Return [x, y] of the center of cell containing provided text 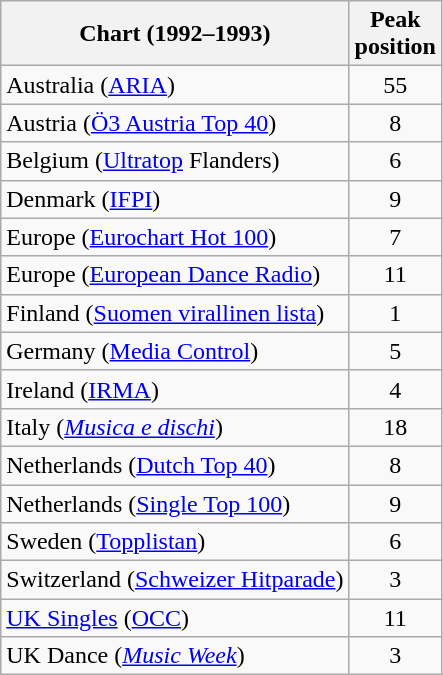
Switzerland (Schweizer Hitparade) [175, 580]
4 [395, 389]
Australia (ARIA) [175, 85]
Europe (Eurochart Hot 100) [175, 237]
Ireland (IRMA) [175, 389]
Peakposition [395, 34]
18 [395, 427]
Denmark (IFPI) [175, 199]
Germany (Media Control) [175, 351]
Italy (Musica e dischi) [175, 427]
Netherlands (Single Top 100) [175, 503]
5 [395, 351]
7 [395, 237]
Sweden (Topplistan) [175, 542]
UK Dance (Music Week) [175, 656]
UK Singles (OCC) [175, 618]
Belgium (Ultratop Flanders) [175, 161]
Finland (Suomen virallinen lista) [175, 313]
1 [395, 313]
Austria (Ö3 Austria Top 40) [175, 123]
Europe (European Dance Radio) [175, 275]
55 [395, 85]
Netherlands (Dutch Top 40) [175, 465]
Chart (1992–1993) [175, 34]
